Detect which cell encompasses the target text, then output its [x, y] center coordinate. 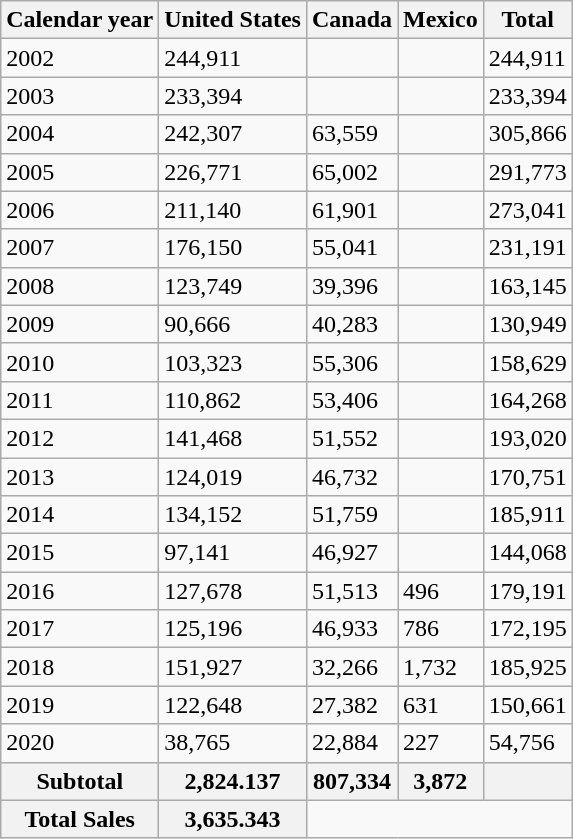
2013 [80, 477]
2012 [80, 438]
2015 [80, 553]
193,020 [528, 438]
134,152 [233, 515]
103,323 [233, 362]
158,629 [528, 362]
231,191 [528, 248]
55,041 [352, 248]
2,824.137 [233, 781]
151,927 [233, 667]
46,732 [352, 477]
65,002 [352, 172]
786 [441, 629]
55,306 [352, 362]
163,145 [528, 286]
Total Sales [80, 819]
124,019 [233, 477]
305,866 [528, 134]
51,759 [352, 515]
Mexico [441, 20]
2004 [80, 134]
27,382 [352, 705]
291,773 [528, 172]
130,949 [528, 324]
2009 [80, 324]
176,150 [233, 248]
2011 [80, 400]
227 [441, 743]
63,559 [352, 134]
2019 [80, 705]
United States [233, 20]
40,283 [352, 324]
51,513 [352, 591]
110,862 [233, 400]
2008 [80, 286]
38,765 [233, 743]
2016 [80, 591]
226,771 [233, 172]
61,901 [352, 210]
53,406 [352, 400]
2002 [80, 58]
2018 [80, 667]
39,396 [352, 286]
631 [441, 705]
185,925 [528, 667]
2007 [80, 248]
144,068 [528, 553]
Canada [352, 20]
496 [441, 591]
211,140 [233, 210]
3,635.343 [233, 819]
127,678 [233, 591]
125,196 [233, 629]
122,648 [233, 705]
123,749 [233, 286]
22,884 [352, 743]
Calendar year [80, 20]
51,552 [352, 438]
97,141 [233, 553]
242,307 [233, 134]
32,266 [352, 667]
2017 [80, 629]
2006 [80, 210]
185,911 [528, 515]
172,195 [528, 629]
2003 [80, 96]
2014 [80, 515]
Total [528, 20]
3,872 [441, 781]
807,334 [352, 781]
179,191 [528, 591]
273,041 [528, 210]
46,933 [352, 629]
2020 [80, 743]
170,751 [528, 477]
90,666 [233, 324]
141,468 [233, 438]
54,756 [528, 743]
Subtotal [80, 781]
2005 [80, 172]
150,661 [528, 705]
164,268 [528, 400]
2010 [80, 362]
46,927 [352, 553]
1,732 [441, 667]
